Detect which cell encompasses the target text, then output its [X, Y] center coordinate. 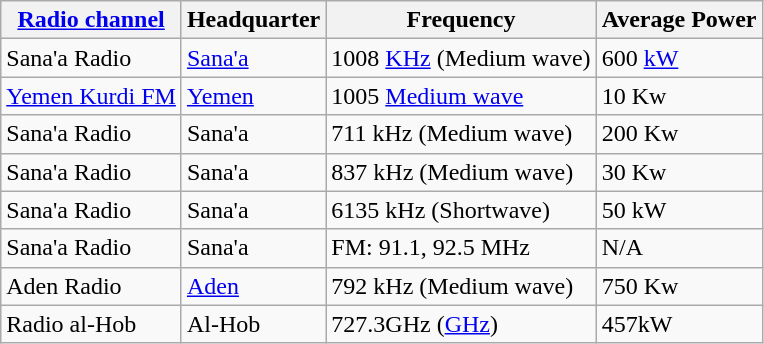
792 kHz (Medium wave) [461, 286]
727.3GHz (GHz) [461, 324]
Yemen Kurdi FM [92, 96]
200 Kw [679, 134]
Radio channel [92, 20]
600 kW [679, 58]
50 kW [679, 210]
Average Power [679, 20]
Frequency [461, 20]
10 Kw [679, 96]
1008 KHz (Medium wave) [461, 58]
Headquarter [253, 20]
1005 Medium wave [461, 96]
Al-Hob [253, 324]
6135 kHz (Shortwave) [461, 210]
Radio al-Hob [92, 324]
30 Kw [679, 172]
711 kHz (Medium wave) [461, 134]
Aden [253, 286]
750 Kw [679, 286]
837 kHz (Medium wave) [461, 172]
Yemen [253, 96]
Aden Radio [92, 286]
FM: 91.1, 92.5 MHz [461, 248]
N/A [679, 248]
457kW [679, 324]
